Identify which cell holds the provided text, then report its (X, Y) central coordinate. 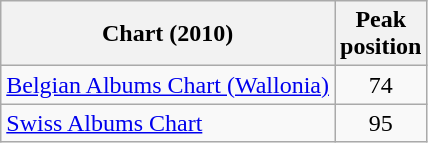
Swiss Albums Chart (168, 123)
Chart (2010) (168, 34)
Belgian Albums Chart (Wallonia) (168, 85)
74 (380, 85)
95 (380, 123)
Peakposition (380, 34)
